Provide the (x, y) coordinate of the cell's center where the given text is located.  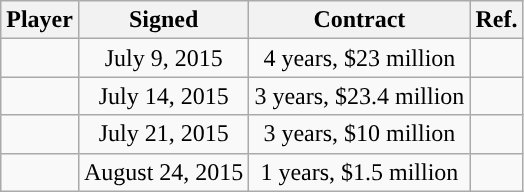
Contract (360, 20)
July 14, 2015 (163, 96)
Ref. (496, 20)
4 years, $23 million (360, 58)
1 years, $1.5 million (360, 172)
Signed (163, 20)
July 9, 2015 (163, 58)
3 years, $10 million (360, 134)
Player (40, 20)
July 21, 2015 (163, 134)
August 24, 2015 (163, 172)
3 years, $23.4 million (360, 96)
